Return (X, Y) of the center of cell containing provided text 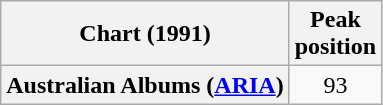
93 (335, 85)
Peakposition (335, 34)
Chart (1991) (145, 34)
Australian Albums (ARIA) (145, 85)
